Determine the [X, Y] coordinate at the center of the cell enclosing the given text.  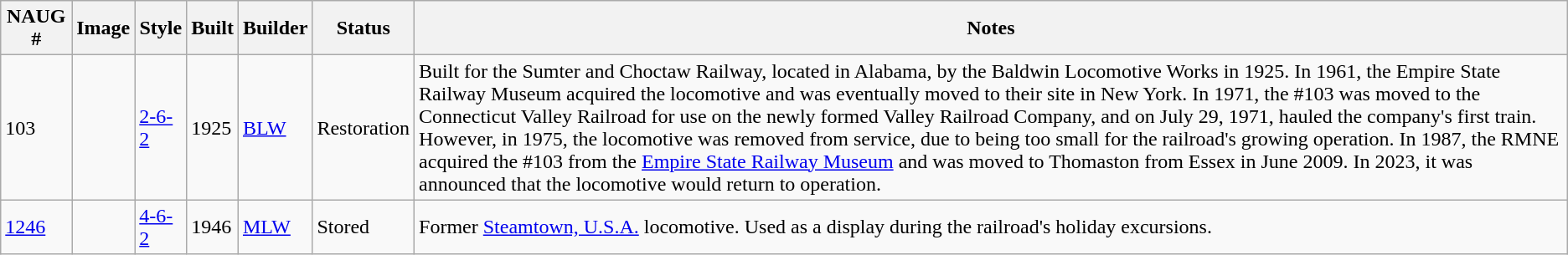
4-6-2 [161, 227]
Notes [992, 28]
MLW [275, 227]
Builder [275, 28]
Restoration [364, 127]
Built [213, 28]
Status [364, 28]
Style [161, 28]
Image [104, 28]
NAUG # [37, 28]
1946 [213, 227]
1246 [37, 227]
Former Steamtown, U.S.A. locomotive. Used as a display during the railroad's holiday excursions. [992, 227]
103 [37, 127]
Stored [364, 227]
1925 [213, 127]
BLW [275, 127]
2-6-2 [161, 127]
